Return [X, Y] of the center of cell containing provided text 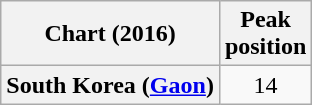
Chart (2016) [110, 34]
Peakposition [265, 34]
14 [265, 85]
South Korea (Gaon) [110, 85]
